Return the [x, y] coordinate for the center point of the cell that contains the specified text.  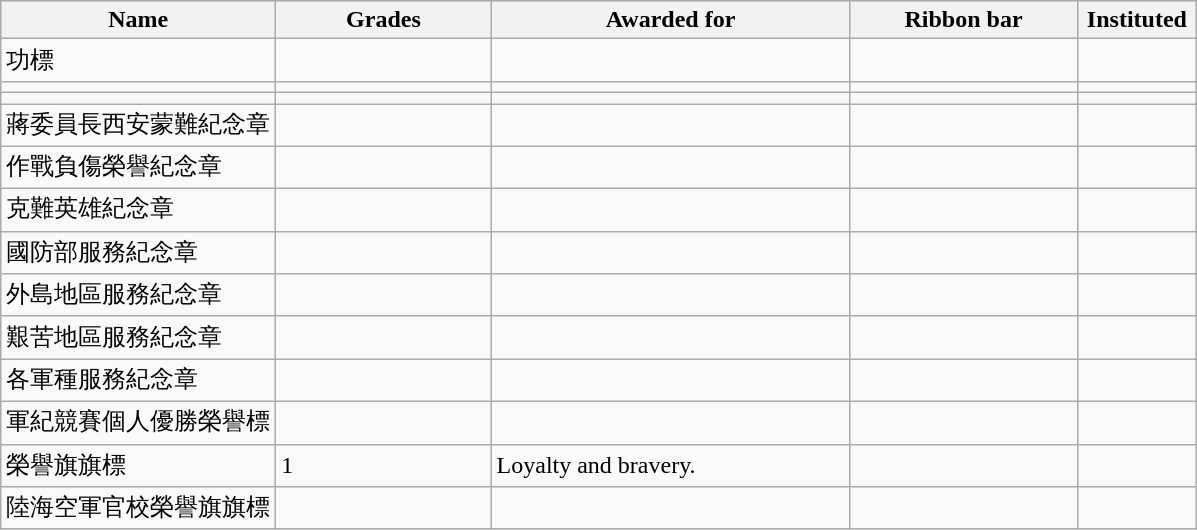
Instituted [1137, 20]
軍紀競賽個人優勝榮譽標 [138, 422]
克難英雄紀念章 [138, 210]
作戰負傷榮譽紀念章 [138, 168]
功標 [138, 60]
Awarded for [670, 20]
各軍種服務紀念章 [138, 380]
國防部服務紀念章 [138, 252]
蔣委員長西安蒙難紀念章 [138, 126]
榮譽旗旗標 [138, 466]
Grades [384, 20]
Ribbon bar [964, 20]
艱苦地區服務紀念章 [138, 338]
外島地區服務紀念章 [138, 296]
Name [138, 20]
Loyalty and bravery. [670, 466]
1 [384, 466]
陸海空軍官校榮譽旗旗標 [138, 508]
